Detect which cell encompasses the target text, then output its [X, Y] center coordinate. 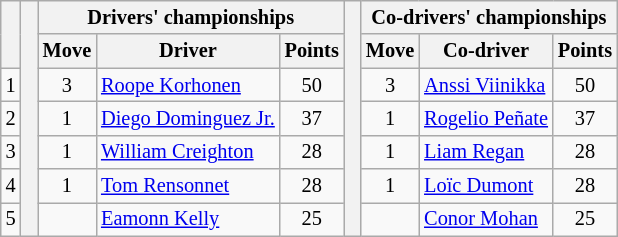
Tom Rensonnet [188, 186]
Conor Mohan [486, 219]
4 [11, 186]
2 [11, 118]
Rogelio Peñate [486, 118]
Drivers' championships [191, 17]
Liam Regan [486, 152]
Anssi Viinikka [486, 85]
5 [11, 219]
Co-driver [486, 51]
Driver [188, 51]
Diego Dominguez Jr. [188, 118]
Co-drivers' championships [489, 17]
Roope Korhonen [188, 85]
Eamonn Kelly [188, 219]
William Creighton [188, 152]
Loïc Dumont [486, 186]
